For the text-containing cell, return its midpoint in (x, y) coordinate format. 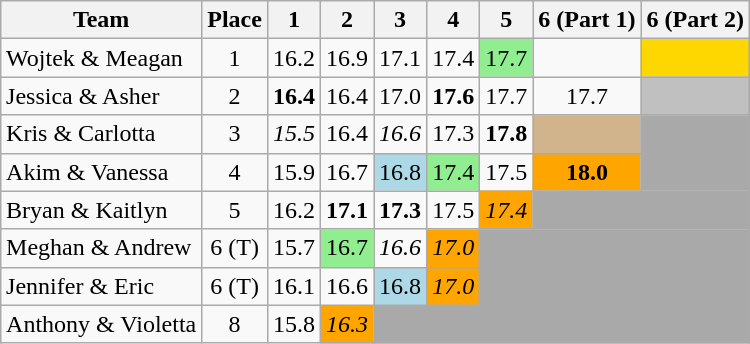
15.5 (294, 134)
15.8 (294, 324)
6 (Part 2) (695, 20)
15.9 (294, 172)
8 (235, 324)
Place (235, 20)
Jennifer & Eric (102, 286)
Meghan & Andrew (102, 248)
16.1 (294, 286)
17.6 (454, 96)
16.3 (346, 324)
17.8 (506, 134)
15.7 (294, 248)
Kris & Carlotta (102, 134)
Team (102, 20)
Wojtek & Meagan (102, 58)
6 (Part 1) (587, 20)
Anthony & Violetta (102, 324)
Bryan & Kaitlyn (102, 210)
Jessica & Asher (102, 96)
18.0 (587, 172)
Akim & Vanessa (102, 172)
16.9 (346, 58)
